Find where the given text appears and provide that cell's center as [X, Y] coordinate. 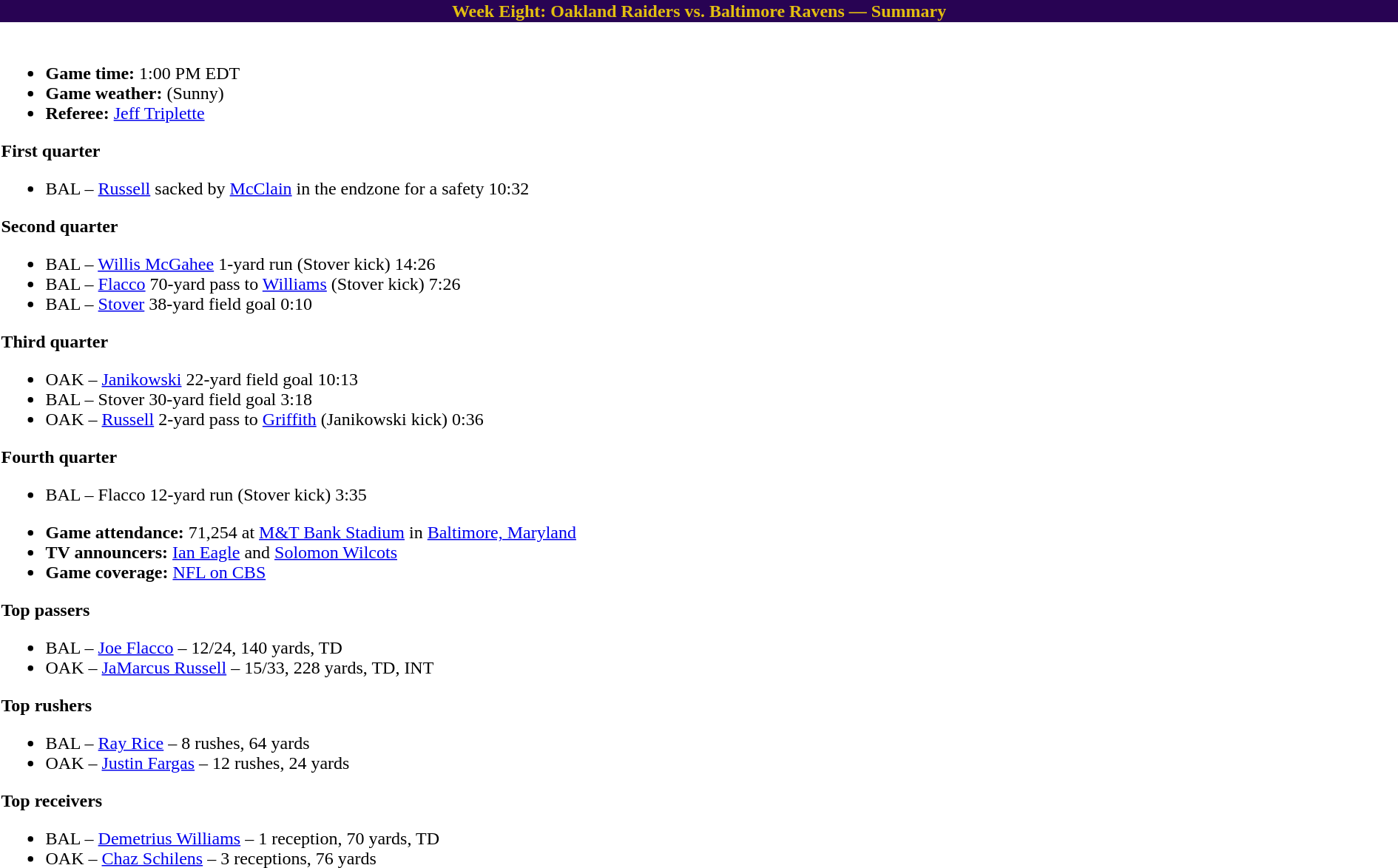
Week Eight: Oakland Raiders vs. Baltimore Ravens — Summary [699, 11]
